Scan for the cell matching the given text and deliver its [x, y] coordinate at center. 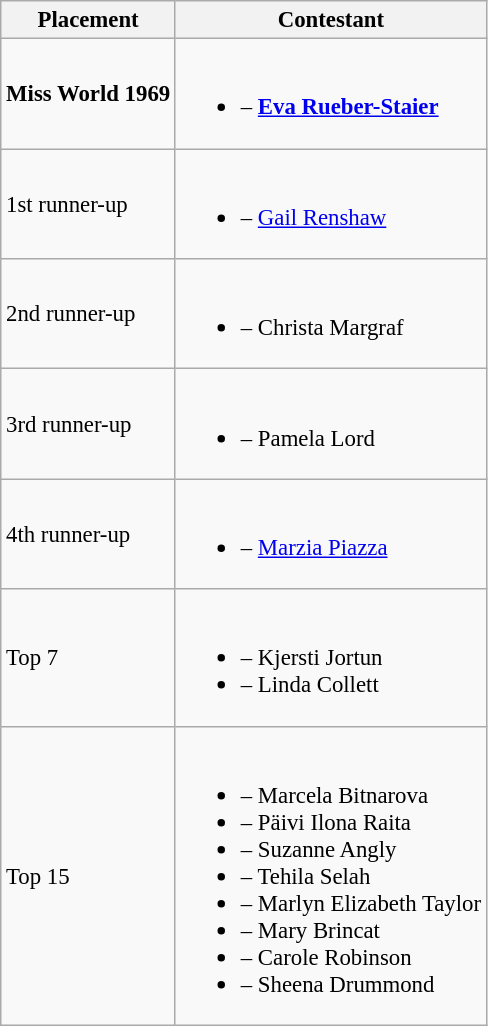
3rd runner-up [88, 424]
– Christa Margraf [330, 314]
– Gail Renshaw [330, 204]
1st runner-up [88, 204]
2nd runner-up [88, 314]
Top 7 [88, 658]
– Kjersti Jortun – Linda Collett [330, 658]
– Marcela Bitnarova – Päivi Ilona Raita – Suzanne Angly – Tehila Selah – Marlyn Elizabeth Taylor – Mary Brincat – Carole Robinson – Sheena Drummond [330, 876]
4th runner-up [88, 534]
– Eva Rueber-Staier [330, 94]
– Pamela Lord [330, 424]
– Marzia Piazza [330, 534]
Top 15 [88, 876]
Miss World 1969 [88, 94]
Placement [88, 20]
Contestant [330, 20]
